Pinpoint the cell where the given text exists, returning its (x, y) midpoint coordinate. 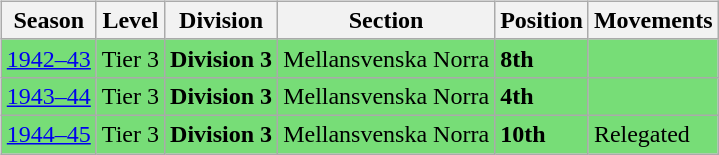
8th (542, 58)
Section (386, 20)
1942–43 (48, 58)
Season (48, 20)
4th (542, 96)
Position (542, 20)
1944–45 (48, 134)
Level (130, 20)
1943–44 (48, 96)
Division (222, 20)
Relegated (653, 134)
10th (542, 134)
Movements (653, 20)
